Scan for the cell matching the given text and deliver its [X, Y] coordinate at center. 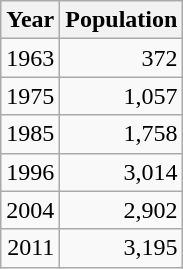
1985 [30, 134]
1996 [30, 172]
3,195 [122, 248]
1963 [30, 58]
Population [122, 20]
2004 [30, 210]
Year [30, 20]
2011 [30, 248]
1,758 [122, 134]
372 [122, 58]
1,057 [122, 96]
1975 [30, 96]
3,014 [122, 172]
2,902 [122, 210]
